Capture the cell that displays the provided text and extract its [X, Y] central coordinate. 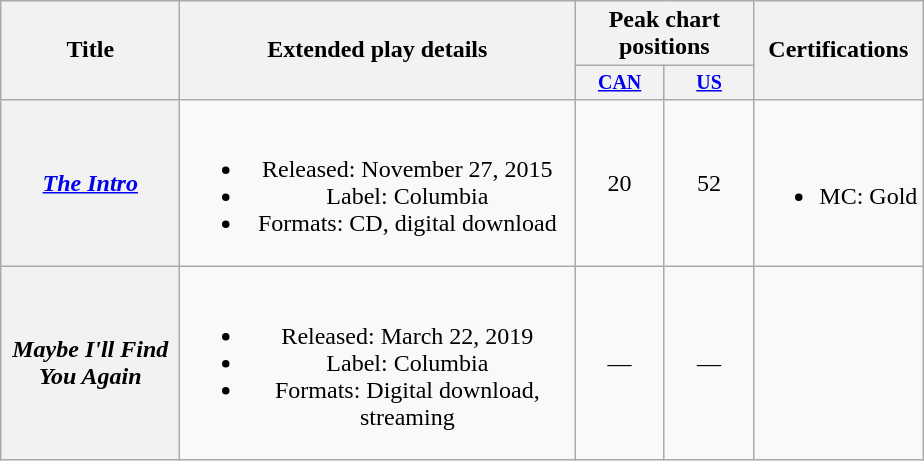
The Intro [90, 182]
Released: March 22, 2019Label: ColumbiaFormats: Digital download, streaming [378, 363]
MC: Gold [838, 182]
US [708, 82]
Certifications [838, 50]
Title [90, 50]
20 [620, 182]
Peak chart positions [664, 34]
52 [708, 182]
Maybe I'll Find You Again [90, 363]
CAN [620, 82]
Released: November 27, 2015Label: ColumbiaFormats: CD, digital download [378, 182]
Extended play details [378, 50]
